Search for the cell housing the specified text and yield its (x, y) center coordinate. 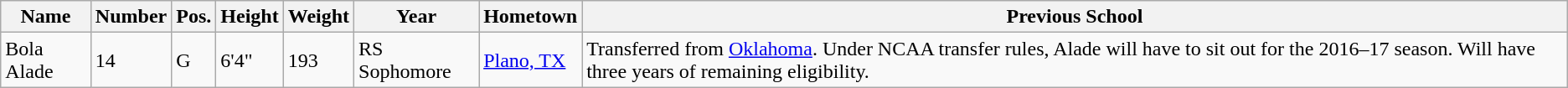
Hometown (531, 17)
Year (417, 17)
Plano, TX (531, 60)
Height (250, 17)
Number (131, 17)
193 (318, 60)
RS Sophomore (417, 60)
6'4" (250, 60)
14 (131, 60)
G (194, 60)
Weight (318, 17)
Pos. (194, 17)
Name (46, 17)
Bola Alade (46, 60)
Previous School (1075, 17)
